Identify which cell holds the provided text, then report its (x, y) central coordinate. 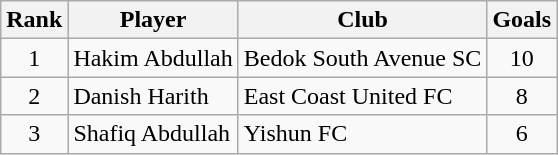
Goals (522, 20)
8 (522, 96)
Shafiq Abdullah (153, 134)
10 (522, 58)
East Coast United FC (362, 96)
2 (34, 96)
Bedok South Avenue SC (362, 58)
Yishun FC (362, 134)
Rank (34, 20)
1 (34, 58)
3 (34, 134)
Danish Harith (153, 96)
Hakim Abdullah (153, 58)
Club (362, 20)
6 (522, 134)
Player (153, 20)
